Detect which cell encompasses the target text, then output its (x, y) center coordinate. 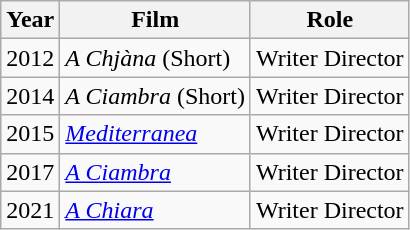
Year (30, 20)
A Ciambra (156, 172)
Role (330, 20)
Mediterranea (156, 134)
2021 (30, 210)
2015 (30, 134)
A Ciambra (Short) (156, 96)
2017 (30, 172)
A Chjàna (Short) (156, 58)
2014 (30, 96)
Film (156, 20)
A Chiara (156, 210)
2012 (30, 58)
